Find where the given text appears and provide that cell's center as [x, y] coordinate. 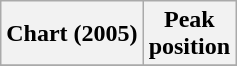
Peakposition [189, 34]
Chart (2005) [72, 34]
